Scan for the cell matching the given text and deliver its (x, y) coordinate at center. 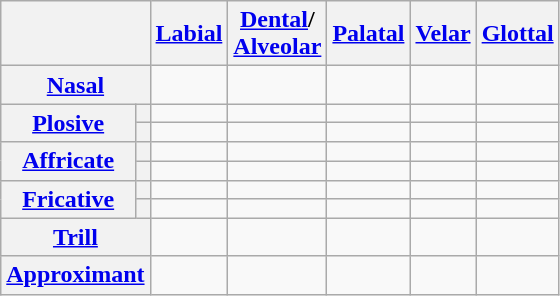
Approximant (76, 275)
Fricative (68, 199)
Palatal (368, 34)
Glottal (518, 34)
Plosive (68, 123)
Velar (443, 34)
Dental/Alveolar (278, 34)
Nasal (76, 85)
Labial (189, 34)
Affricate (68, 161)
Trill (76, 237)
